Determine the [x, y] coordinate at the center of the cell enclosing the given text.  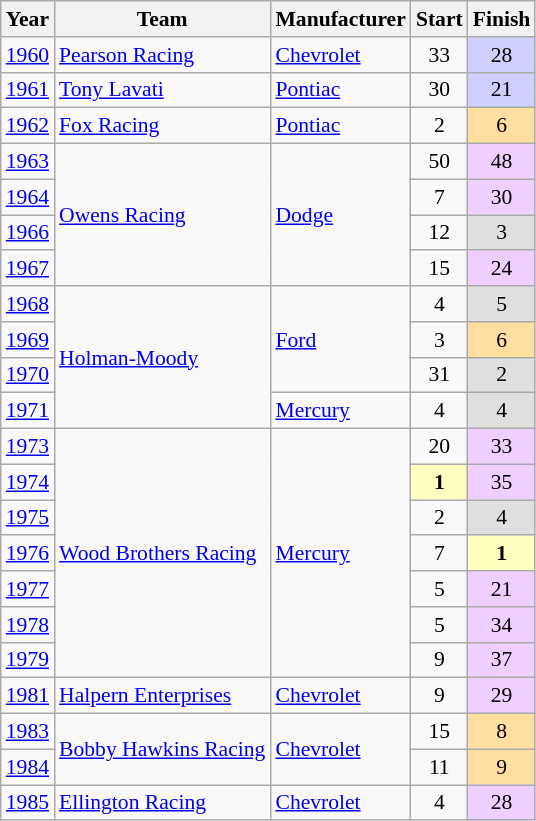
20 [440, 447]
35 [502, 482]
48 [502, 162]
1981 [28, 696]
Manufacturer [340, 19]
Tony Lavati [162, 90]
Start [440, 19]
11 [440, 767]
1984 [28, 767]
1979 [28, 660]
Holman-Moody [162, 357]
1971 [28, 411]
1978 [28, 625]
1962 [28, 126]
Bobby Hawkins Racing [162, 750]
Halpern Enterprises [162, 696]
Owens Racing [162, 215]
1975 [28, 518]
1976 [28, 554]
1970 [28, 375]
24 [502, 269]
31 [440, 375]
Finish [502, 19]
Team [162, 19]
12 [440, 233]
Ellington Racing [162, 803]
8 [502, 732]
1974 [28, 482]
37 [502, 660]
1964 [28, 197]
Year [28, 19]
Dodge [340, 215]
1983 [28, 732]
Wood Brothers Racing [162, 554]
1960 [28, 55]
1977 [28, 589]
1968 [28, 304]
1966 [28, 233]
29 [502, 696]
1963 [28, 162]
1969 [28, 340]
Pearson Racing [162, 55]
50 [440, 162]
1967 [28, 269]
1985 [28, 803]
Fox Racing [162, 126]
Ford [340, 340]
1961 [28, 90]
34 [502, 625]
1973 [28, 447]
